Output the (X, Y) coordinate of the center of the cell containing the given text.  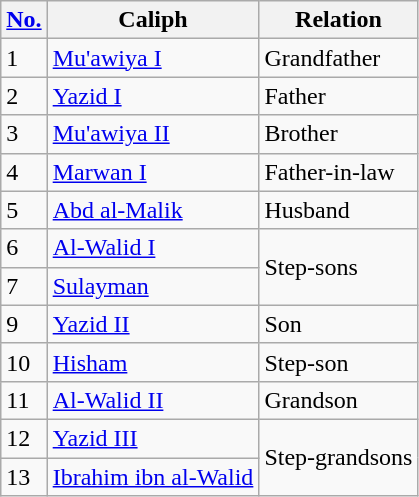
Mu'awiya I (153, 58)
Mu'awiya II (153, 134)
Yazid I (153, 96)
9 (24, 324)
Sulayman (153, 286)
Marwan I (153, 172)
Hisham (153, 362)
Son (338, 324)
Brother (338, 134)
Yazid II (153, 324)
Step-son (338, 362)
11 (24, 400)
5 (24, 210)
Grandfather (338, 58)
13 (24, 477)
6 (24, 248)
2 (24, 96)
Al-Walid I (153, 248)
Husband (338, 210)
4 (24, 172)
10 (24, 362)
Ibrahim ibn al-Walid (153, 477)
12 (24, 438)
Father (338, 96)
Abd al-Malik (153, 210)
Father-in-law (338, 172)
Relation (338, 20)
1 (24, 58)
Caliph (153, 20)
Step-sons (338, 267)
3 (24, 134)
Yazid III (153, 438)
Step-grandsons (338, 457)
No. (24, 20)
Grandson (338, 400)
7 (24, 286)
Al-Walid II (153, 400)
